Search for the cell housing the specified text and yield its (X, Y) center coordinate. 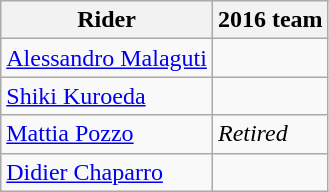
Retired (270, 134)
Alessandro Malaguti (107, 58)
Mattia Pozzo (107, 134)
Shiki Kuroeda (107, 96)
Rider (107, 20)
Didier Chaparro (107, 172)
2016 team (270, 20)
